Scan for the cell matching the given text and deliver its (x, y) coordinate at center. 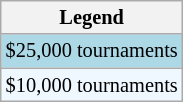
$25,000 tournaments (92, 51)
Legend (92, 17)
$10,000 tournaments (92, 85)
